Output the [x, y] coordinate of the center of the cell containing the given text.  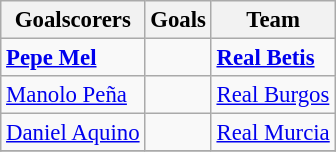
Manolo Peña [73, 95]
Real Burgos [273, 95]
Goals [178, 20]
Team [273, 20]
Real Murcia [273, 133]
Daniel Aquino [73, 133]
Goalscorers [73, 20]
Real Betis [273, 58]
Pepe Mel [73, 58]
